Output the [x, y] coordinate of the center of the cell containing the given text.  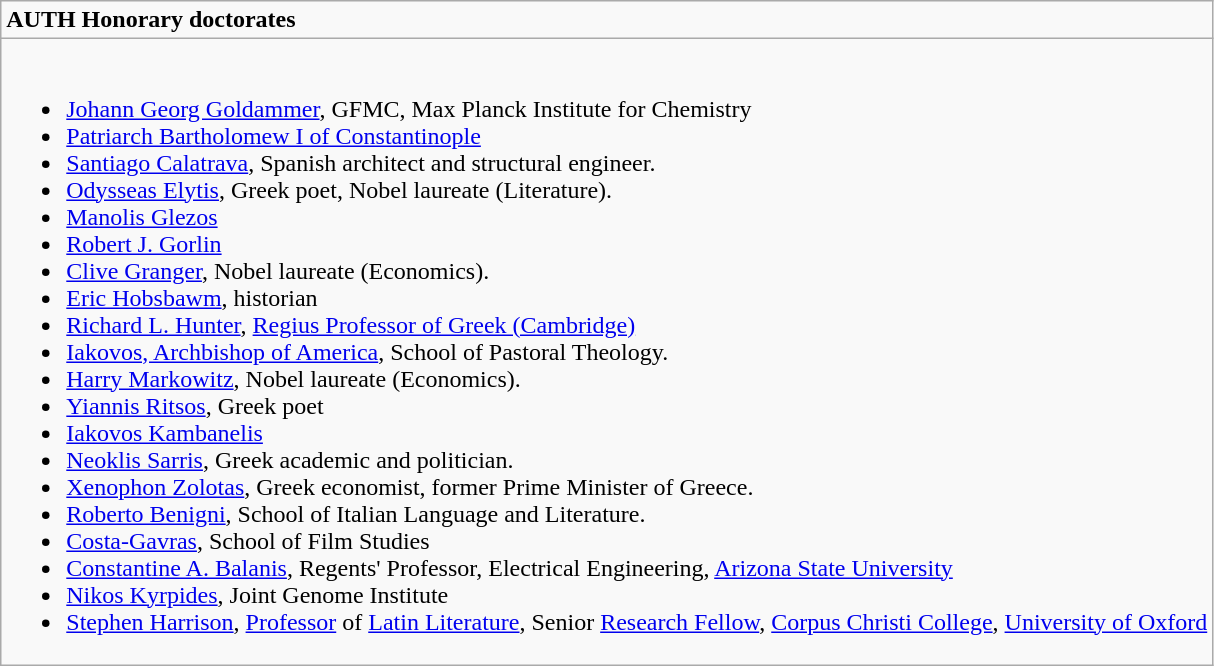
AUTH Honorary doctorates [607, 20]
